Capture the cell that displays the provided text and extract its (x, y) central coordinate. 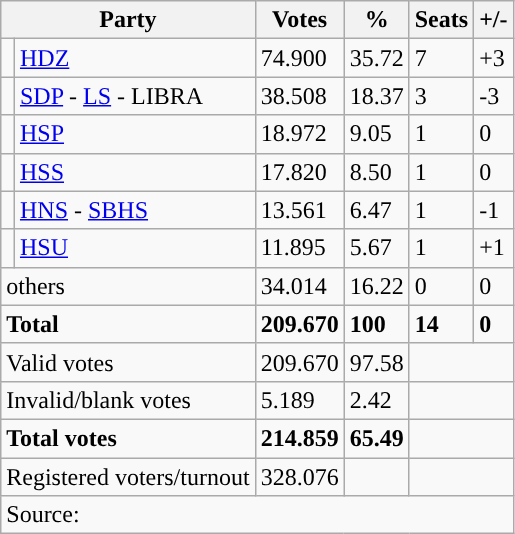
17.820 (300, 172)
65.49 (376, 438)
others (128, 286)
100 (376, 324)
5.189 (300, 400)
SDP - LS - LIBRA (134, 96)
18.37 (376, 96)
+/- (494, 20)
18.972 (300, 134)
5.67 (376, 248)
14 (441, 324)
97.58 (376, 362)
6.47 (376, 210)
-1 (494, 210)
Party (128, 20)
Seats (441, 20)
2.42 (376, 400)
Invalid/blank votes (128, 400)
34.014 (300, 286)
214.859 (300, 438)
7 (441, 58)
Registered voters/turnout (128, 477)
+3 (494, 58)
8.50 (376, 172)
11.895 (300, 248)
328.076 (300, 477)
Total votes (128, 438)
HSP (134, 134)
Valid votes (128, 362)
HDZ (134, 58)
% (376, 20)
-3 (494, 96)
74.900 (300, 58)
HSS (134, 172)
Source: (257, 515)
Total (128, 324)
16.22 (376, 286)
HSU (134, 248)
Votes (300, 20)
35.72 (376, 58)
HNS - SBHS (134, 210)
9.05 (376, 134)
13.561 (300, 210)
3 (441, 96)
38.508 (300, 96)
+1 (494, 248)
